Return [X, Y] of the center of cell containing provided text 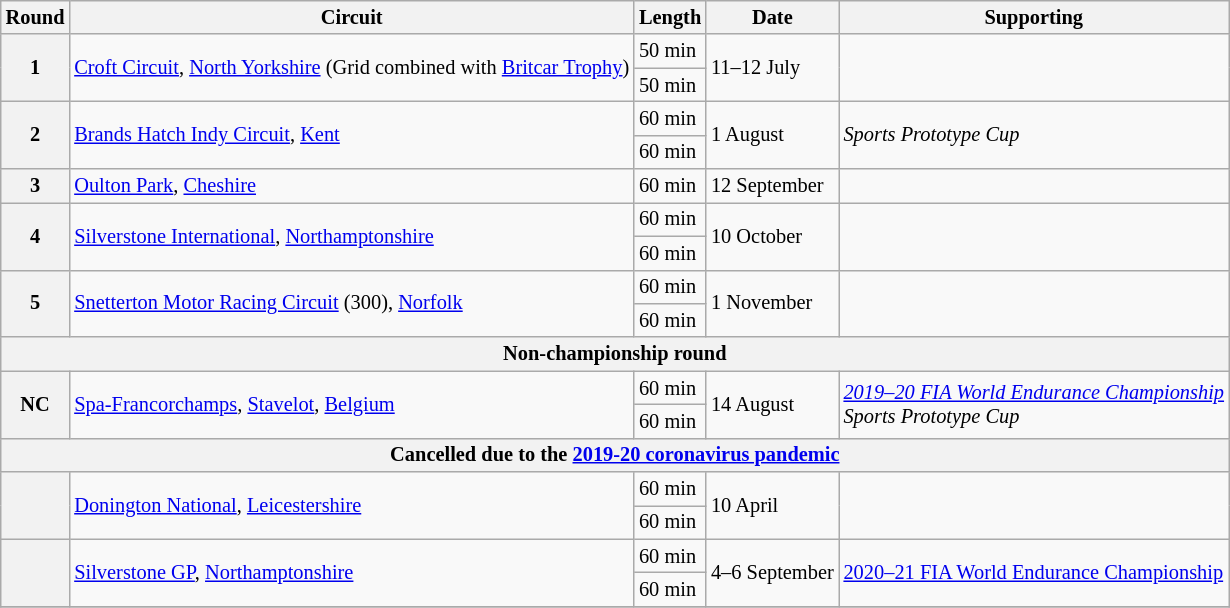
10 October [772, 236]
Date [772, 17]
Non-championship round [615, 354]
2 [36, 134]
4 [36, 236]
Donington National, Leicestershire [352, 506]
Silverstone International, Northamptonshire [352, 236]
11–12 July [772, 68]
10 April [772, 506]
5 [36, 304]
1 November [772, 304]
3 [36, 186]
Oulton Park, Cheshire [352, 186]
Silverstone GP, Northamptonshire [352, 572]
Sports Prototype Cup [1034, 134]
14 August [772, 404]
Round [36, 17]
Circuit [352, 17]
Croft Circuit, North Yorkshire (Grid combined with Britcar Trophy) [352, 68]
12 September [772, 186]
Snetterton Motor Racing Circuit (300), Norfolk [352, 304]
Length [670, 17]
Brands Hatch Indy Circuit, Kent [352, 134]
2020–21 FIA World Endurance Championship [1034, 572]
Spa-Francorchamps, Stavelot, Belgium [352, 404]
NC [36, 404]
Cancelled due to the 2019-20 coronavirus pandemic [615, 455]
Supporting [1034, 17]
1 [36, 68]
2019–20 FIA World Endurance ChampionshipSports Prototype Cup [1034, 404]
1 August [772, 134]
4–6 September [772, 572]
